Provide the [x, y] coordinate of the cell's center where the given text is located.  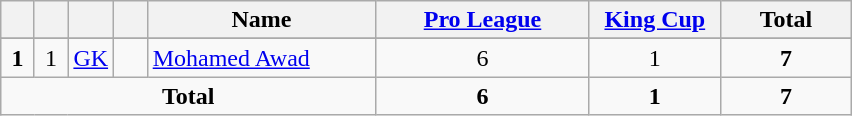
Mohamed Awad [262, 58]
GK [91, 58]
Name [262, 20]
Pro League [483, 20]
King Cup [654, 20]
